Provide the [x, y] coordinate of the cell's center where the given text is located.  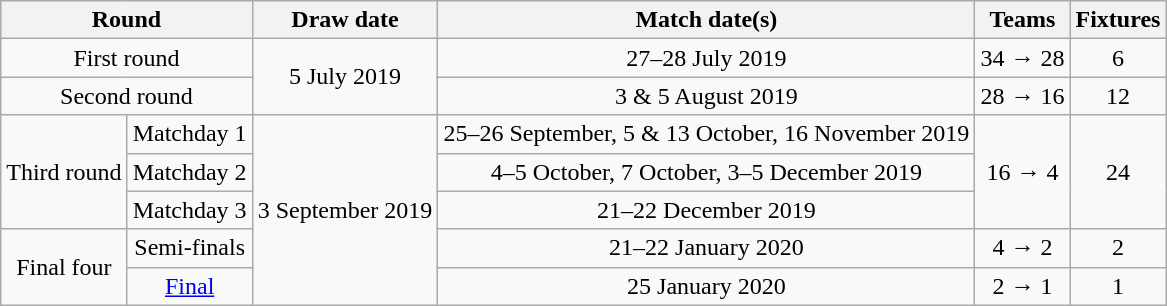
6 [1118, 58]
3 & 5 August 2019 [706, 96]
First round [126, 58]
21–22 January 2020 [706, 248]
3 September 2019 [345, 210]
5 July 2019 [345, 77]
Matchday 2 [190, 172]
24 [1118, 172]
Matchday 1 [190, 134]
27–28 July 2019 [706, 58]
Draw date [345, 20]
4 → 2 [1022, 248]
2 [1118, 248]
Match date(s) [706, 20]
Third round [64, 172]
Round [126, 20]
12 [1118, 96]
Matchday 3 [190, 210]
1 [1118, 286]
16 → 4 [1022, 172]
28 → 16 [1022, 96]
Final four [64, 267]
34 → 28 [1022, 58]
21–22 December 2019 [706, 210]
Teams [1022, 20]
Second round [126, 96]
Fixtures [1118, 20]
2 → 1 [1022, 286]
4–5 October, 7 October, 3–5 December 2019 [706, 172]
Final [190, 286]
25–26 September, 5 & 13 October, 16 November 2019 [706, 134]
25 January 2020 [706, 286]
Semi-finals [190, 248]
